For the text-containing cell, return its midpoint in (X, Y) coordinate format. 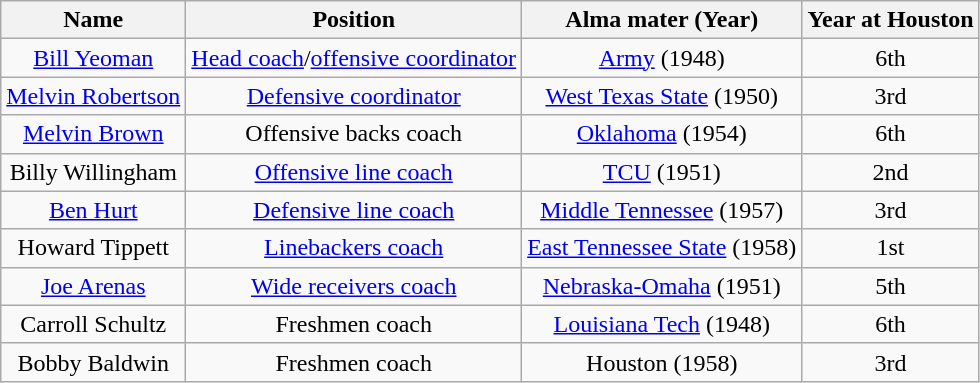
Bobby Baldwin (94, 362)
1st (890, 248)
TCU (1951) (662, 172)
2nd (890, 172)
Nebraska-Omaha (1951) (662, 286)
West Texas State (1950) (662, 96)
Defensive line coach (354, 210)
Joe Arenas (94, 286)
Army (1948) (662, 58)
Ben Hurt (94, 210)
Billy Willingham (94, 172)
Alma mater (Year) (662, 20)
Carroll Schultz (94, 324)
Middle Tennessee (1957) (662, 210)
Oklahoma (1954) (662, 134)
Offensive backs coach (354, 134)
Linebackers coach (354, 248)
Defensive coordinator (354, 96)
Name (94, 20)
Melvin Brown (94, 134)
Howard Tippett (94, 248)
Wide receivers coach (354, 286)
Year at Houston (890, 20)
Bill Yeoman (94, 58)
5th (890, 286)
Melvin Robertson (94, 96)
Position (354, 20)
Houston (1958) (662, 362)
Head coach/offensive coordinator (354, 58)
East Tennessee State (1958) (662, 248)
Louisiana Tech (1948) (662, 324)
Offensive line coach (354, 172)
